Detect which cell encompasses the target text, then output its [x, y] center coordinate. 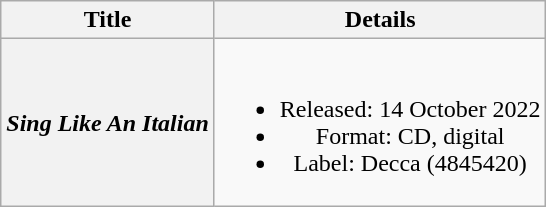
Sing Like An Italian [108, 122]
Title [108, 20]
Released: 14 October 2022Format: CD, digitalLabel: Decca (4845420) [380, 122]
Details [380, 20]
